For the text-containing cell, return its midpoint in [x, y] coordinate format. 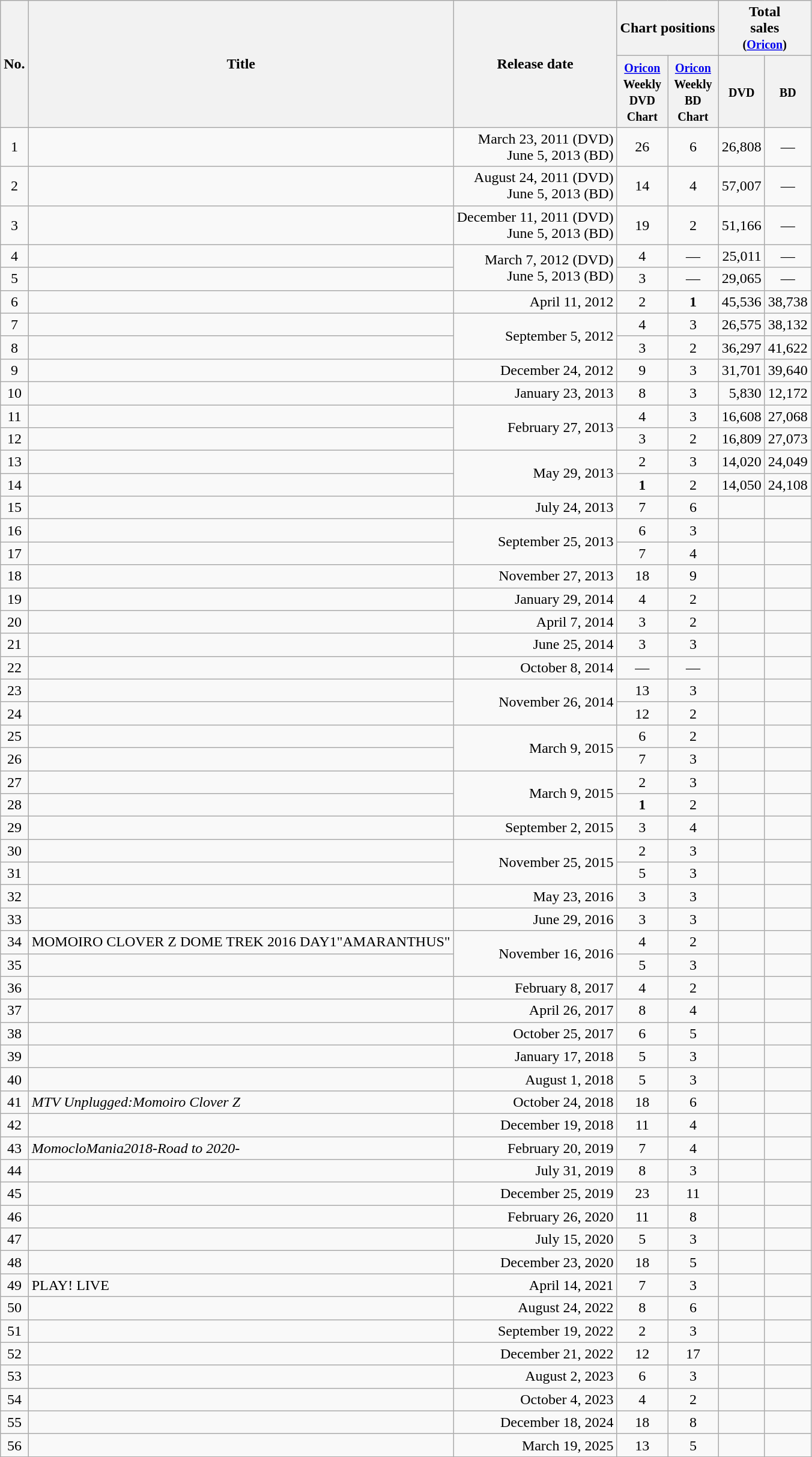
November 27, 2013 [535, 576]
42 [14, 1125]
February 20, 2019 [535, 1148]
41,622 [788, 347]
52 [14, 1354]
27,068 [788, 416]
December 25, 2019 [535, 1194]
48 [14, 1262]
April 11, 2012 [535, 302]
OriconWeeklyDVDChart [643, 91]
Title [241, 64]
September 5, 2012 [535, 336]
January 23, 2013 [535, 393]
No. [14, 64]
10 [14, 393]
January 17, 2018 [535, 1056]
29 [14, 828]
August 24, 2011 (DVD)June 5, 2013 (BD) [535, 186]
27,073 [788, 439]
Release date [535, 64]
Totalsales(Oricon) [765, 28]
30 [14, 851]
46 [14, 1217]
53 [14, 1376]
Chart positions [668, 28]
47 [14, 1240]
34 [14, 942]
July 15, 2020 [535, 1240]
5,830 [741, 393]
26,808 [741, 147]
MomocloMania2018-Road to 2020- [241, 1148]
54 [14, 1399]
February 26, 2020 [535, 1217]
August 1, 2018 [535, 1079]
16,608 [741, 416]
January 29, 2014 [535, 599]
November 26, 2014 [535, 702]
51 [14, 1331]
31 [14, 874]
March 7, 2012 (DVD)June 5, 2013 (BD) [535, 267]
45 [14, 1194]
November 16, 2016 [535, 954]
38 [14, 1033]
June 29, 2016 [535, 919]
25 [14, 736]
March 23, 2011 (DVD)June 5, 2013 (BD) [535, 147]
DVD [741, 91]
29,065 [741, 279]
16,809 [741, 439]
October 25, 2017 [535, 1033]
21 [14, 645]
32 [14, 896]
38,132 [788, 324]
August 24, 2022 [535, 1308]
October 24, 2018 [535, 1102]
12,172 [788, 393]
October 8, 2014 [535, 668]
MOMOIRO CLOVER Z DOME TREK 2016 DAY1"AMARANTHUS" [241, 942]
March 19, 2025 [535, 1445]
39,640 [788, 370]
55 [14, 1422]
16 [14, 531]
41 [14, 1102]
May 29, 2013 [535, 473]
February 27, 2013 [535, 428]
June 25, 2014 [535, 645]
39 [14, 1056]
December 11, 2011 (DVD)June 5, 2013 (BD) [535, 225]
April 14, 2021 [535, 1285]
31,701 [741, 370]
May 23, 2016 [535, 896]
December 19, 2018 [535, 1125]
April 26, 2017 [535, 1011]
51,166 [741, 225]
56 [14, 1445]
50 [14, 1308]
49 [14, 1285]
April 7, 2014 [535, 622]
28 [14, 805]
44 [14, 1171]
February 8, 2017 [535, 988]
14,020 [741, 462]
September 2, 2015 [535, 828]
December 18, 2024 [535, 1422]
37 [14, 1011]
14,050 [741, 485]
40 [14, 1079]
43 [14, 1148]
July 24, 2013 [535, 508]
MTV Unplugged:Momoiro Clover Z [241, 1102]
45,536 [741, 302]
35 [14, 965]
22 [14, 668]
33 [14, 919]
BD [788, 91]
24,049 [788, 462]
24 [14, 713]
November 25, 2015 [535, 862]
36 [14, 988]
December 23, 2020 [535, 1262]
December 24, 2012 [535, 370]
PLAY! LIVE [241, 1285]
20 [14, 622]
36,297 [741, 347]
25,011 [741, 256]
38,738 [788, 302]
October 4, 2023 [535, 1399]
July 31, 2019 [535, 1171]
December 21, 2022 [535, 1354]
September 25, 2013 [535, 542]
August 2, 2023 [535, 1376]
September 19, 2022 [535, 1331]
26,575 [741, 324]
15 [14, 508]
57,007 [741, 186]
24,108 [788, 485]
OriconWeeklyBDChart [693, 91]
27 [14, 782]
